Capture the cell that displays the provided text and extract its [x, y] central coordinate. 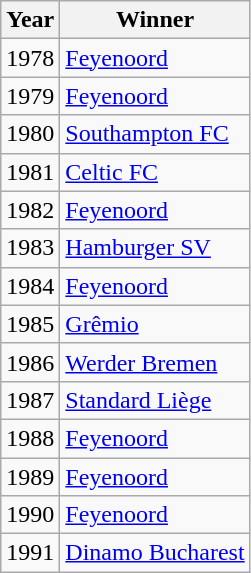
1982 [30, 210]
Celtic FC [155, 172]
1981 [30, 172]
1991 [30, 553]
Werder Bremen [155, 362]
1979 [30, 96]
1989 [30, 477]
1987 [30, 400]
Southampton FC [155, 134]
Hamburger SV [155, 248]
1990 [30, 515]
1988 [30, 438]
1986 [30, 362]
Grêmio [155, 324]
1985 [30, 324]
Standard Liège [155, 400]
Winner [155, 20]
Dinamo Bucharest [155, 553]
1980 [30, 134]
1978 [30, 58]
1983 [30, 248]
Year [30, 20]
1984 [30, 286]
